From the cell containing the given text, extract its center point as [x, y] coordinate. 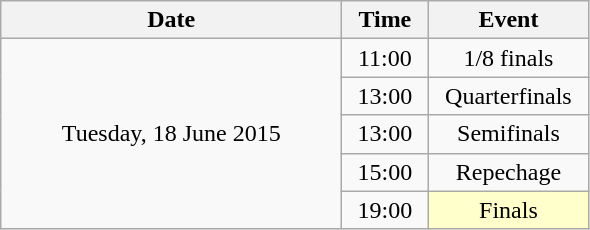
Tuesday, 18 June 2015 [172, 134]
Event [508, 20]
Date [172, 20]
Repechage [508, 172]
11:00 [385, 58]
19:00 [385, 210]
Quarterfinals [508, 96]
Finals [508, 210]
Time [385, 20]
Semifinals [508, 134]
15:00 [385, 172]
1/8 finals [508, 58]
